Output the (x, y) coordinate of the center of the cell containing the given text.  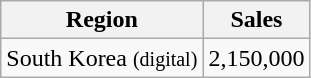
South Korea (digital) (102, 58)
2,150,000 (256, 58)
Region (102, 20)
Sales (256, 20)
